For the text-containing cell, return its midpoint in (X, Y) coordinate format. 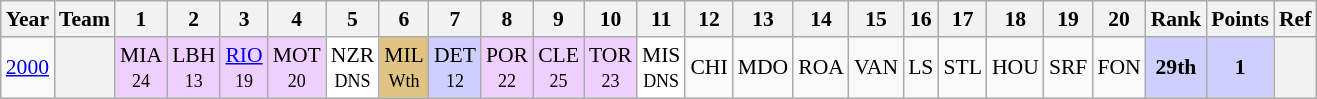
20 (1118, 19)
MIA24 (141, 68)
11 (662, 19)
5 (352, 19)
HOU (1016, 68)
8 (507, 19)
STL (962, 68)
DET12 (455, 68)
Ref (1295, 19)
POR22 (507, 68)
6 (404, 19)
3 (244, 19)
MISDNS (662, 68)
ROA (821, 68)
LBH13 (194, 68)
29th (1176, 68)
TOR23 (610, 68)
NZRDNS (352, 68)
SRF (1068, 68)
VAN (876, 68)
FON (1118, 68)
2 (194, 19)
14 (821, 19)
RIO19 (244, 68)
18 (1016, 19)
Year (28, 19)
CHI (708, 68)
17 (962, 19)
12 (708, 19)
Rank (1176, 19)
MDO (764, 68)
16 (920, 19)
7 (455, 19)
19 (1068, 19)
9 (558, 19)
Points (1240, 19)
MILWth (404, 68)
MOT20 (297, 68)
15 (876, 19)
4 (297, 19)
Team (84, 19)
LS (920, 68)
CLE25 (558, 68)
13 (764, 19)
2000 (28, 68)
10 (610, 19)
